For the text-containing cell, return its midpoint in (x, y) coordinate format. 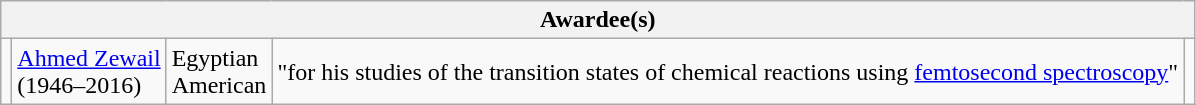
Awardee(s) (598, 20)
Ahmed Zewail(1946–2016) (89, 72)
Egyptian American (219, 72)
"for his studies of the transition states of chemical reactions using femtosecond spectroscopy" (728, 72)
